Search for the cell housing the specified text and yield its [x, y] center coordinate. 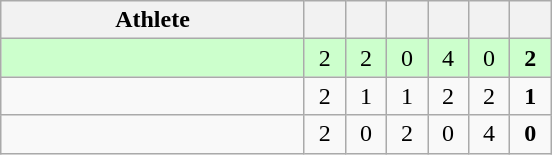
Athlete [153, 20]
